Capture the cell that displays the provided text and extract its [x, y] central coordinate. 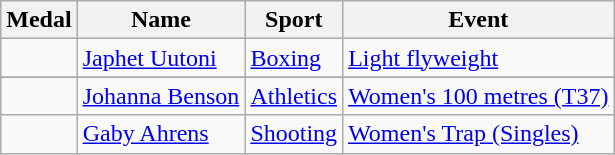
Johanna Benson [161, 96]
Women's 100 metres (T37) [478, 96]
Name [161, 20]
Gaby Ahrens [161, 134]
Boxing [294, 58]
Event [478, 20]
Shooting [294, 134]
Sport [294, 20]
Medal [39, 20]
Light flyweight [478, 58]
Japhet Uutoni [161, 58]
Women's Trap (Singles) [478, 134]
Athletics [294, 96]
